Capture the cell that displays the provided text and extract its [X, Y] central coordinate. 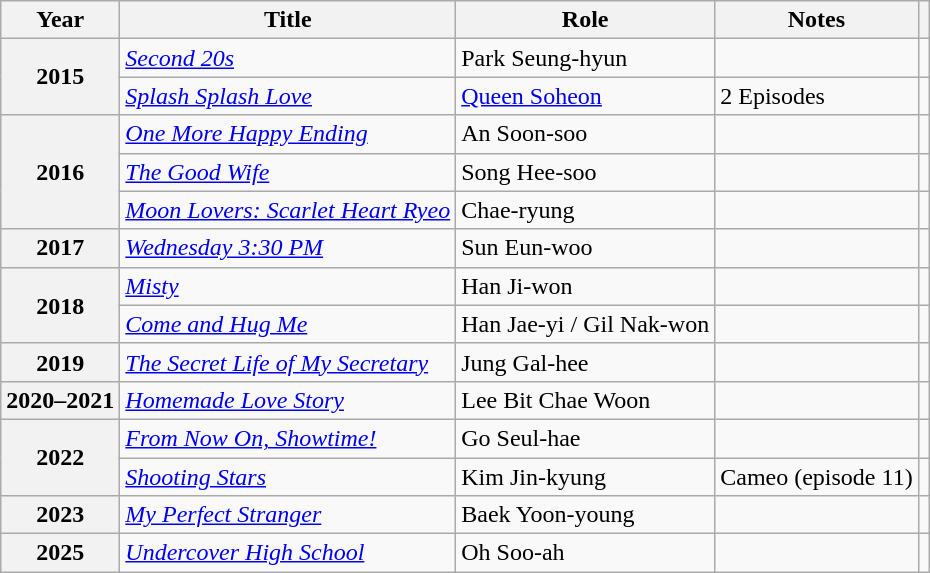
Oh Soo-ah [586, 553]
Cameo (episode 11) [816, 477]
Notes [816, 20]
Undercover High School [288, 553]
Lee Bit Chae Woon [586, 400]
Role [586, 20]
2019 [60, 362]
An Soon-soo [586, 134]
Song Hee-soo [586, 172]
From Now On, Showtime! [288, 438]
Misty [288, 286]
2022 [60, 457]
Chae-ryung [586, 210]
Year [60, 20]
Han Ji-won [586, 286]
Park Seung-hyun [586, 58]
Wednesday 3:30 PM [288, 248]
Kim Jin-kyung [586, 477]
2 Episodes [816, 96]
Han Jae-yi / Gil Nak-won [586, 324]
Second 20s [288, 58]
Shooting Stars [288, 477]
Jung Gal-hee [586, 362]
2017 [60, 248]
2015 [60, 77]
2023 [60, 515]
Queen Soheon [586, 96]
2025 [60, 553]
Come and Hug Me [288, 324]
Sun Eun-woo [586, 248]
Title [288, 20]
One More Happy Ending [288, 134]
Splash Splash Love [288, 96]
Homemade Love Story [288, 400]
2020–2021 [60, 400]
Go Seul-hae [586, 438]
My Perfect Stranger [288, 515]
Moon Lovers: Scarlet Heart Ryeo [288, 210]
2018 [60, 305]
Baek Yoon-young [586, 515]
2016 [60, 172]
The Good Wife [288, 172]
The Secret Life of My Secretary [288, 362]
